Search for the cell housing the specified text and yield its [X, Y] center coordinate. 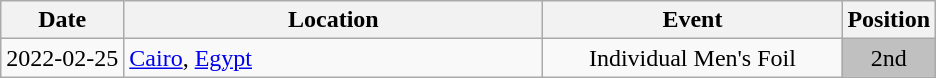
Cairo, Egypt [334, 58]
2nd [889, 58]
Date [62, 20]
Position [889, 20]
Event [692, 20]
2022-02-25 [62, 58]
Location [334, 20]
Individual Men's Foil [692, 58]
